From the cell containing the given text, extract its center point as (x, y) coordinate. 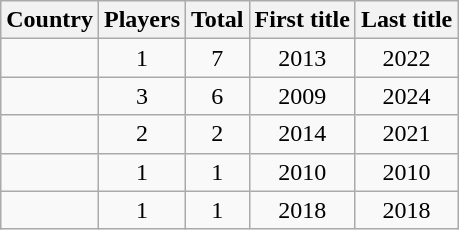
2021 (406, 134)
First title (302, 20)
2013 (302, 58)
6 (218, 96)
7 (218, 58)
Players (142, 20)
2024 (406, 96)
Total (218, 20)
2009 (302, 96)
3 (142, 96)
Country (50, 20)
2014 (302, 134)
Last title (406, 20)
2022 (406, 58)
